From the cell containing the given text, extract its center point as (X, Y) coordinate. 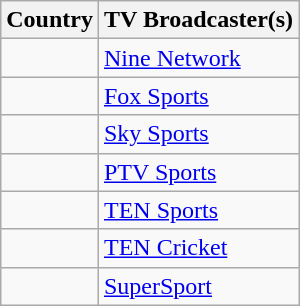
Sky Sports (198, 134)
Country (50, 20)
TEN Sports (198, 210)
Fox Sports (198, 96)
SuperSport (198, 286)
Nine Network (198, 58)
TEN Cricket (198, 248)
TV Broadcaster(s) (198, 20)
PTV Sports (198, 172)
